Extract the [x, y] coordinate from the center of the cell holding the provided text.  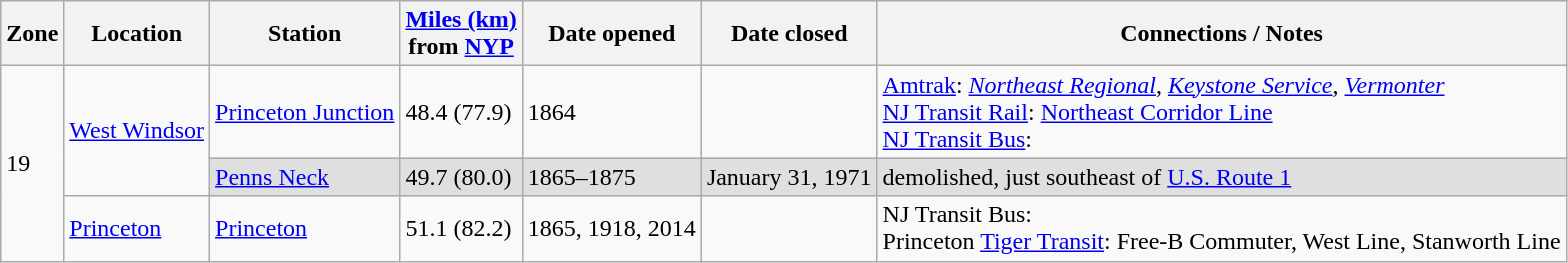
Amtrak: Northeast Regional, Keystone Service, VermonterNJ Transit Rail: Northeast Corridor LineNJ Transit Bus: [1222, 112]
Miles (km)from NYP [461, 34]
Location [137, 34]
demolished, just southeast of U.S. Route 1 [1222, 177]
49.7 (80.0) [461, 177]
51.1 (82.2) [461, 228]
Date closed [789, 34]
1865, 1918, 2014 [612, 228]
Zone [32, 34]
Princeton Junction [305, 112]
Connections / Notes [1222, 34]
January 31, 1971 [789, 177]
48.4 (77.9) [461, 112]
Date opened [612, 34]
NJ Transit Bus: Princeton Tiger Transit: Free-B Commuter, West Line, Stanworth Line [1222, 228]
19 [32, 164]
1864 [612, 112]
Penns Neck [305, 177]
West Windsor [137, 131]
Station [305, 34]
1865–1875 [612, 177]
